Pinpoint the cell where the given text exists, returning its [x, y] midpoint coordinate. 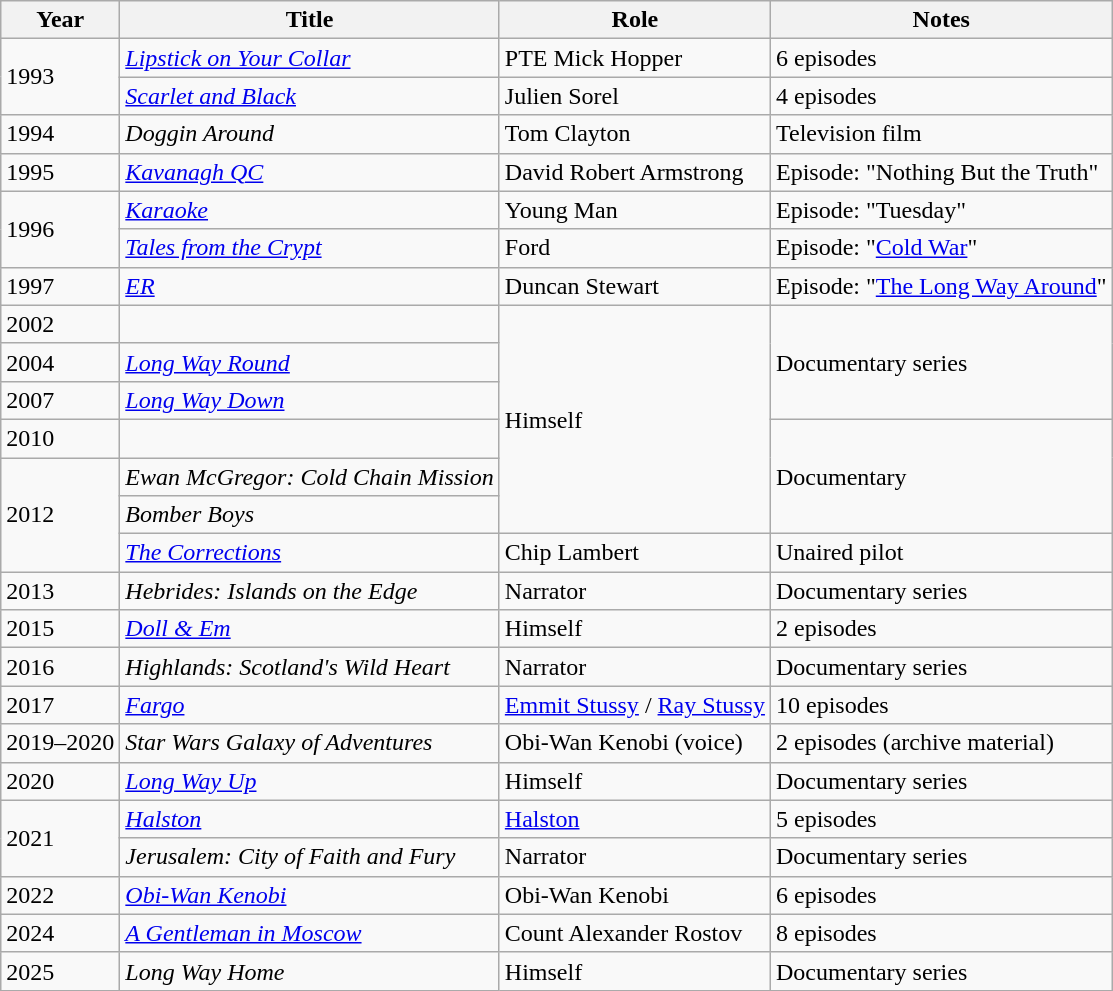
Scarlet and Black [310, 96]
PTE Mick Hopper [634, 58]
4 episodes [941, 96]
Young Man [634, 210]
Ewan McGregor: Cold Chain Mission [310, 477]
Role [634, 20]
1993 [60, 77]
Lipstick on Your Collar [310, 58]
A Gentleman in Moscow [310, 933]
1996 [60, 229]
2017 [60, 705]
Title [310, 20]
8 episodes [941, 933]
2021 [60, 838]
Doll & Em [310, 629]
Bomber Boys [310, 515]
Emmit Stussy / Ray Stussy [634, 705]
Episode: "Cold War" [941, 248]
Episode: "Tuesday" [941, 210]
Long Way Home [310, 971]
Long Way Down [310, 400]
2025 [60, 971]
2015 [60, 629]
Tom Clayton [634, 134]
1997 [60, 286]
Long Way Up [310, 781]
Episode: "Nothing But the Truth" [941, 172]
Julien Sorel [634, 96]
Unaired pilot [941, 553]
2020 [60, 781]
Star Wars Galaxy of Adventures [310, 743]
2013 [60, 591]
Year [60, 20]
Jerusalem: City of Faith and Fury [310, 857]
2024 [60, 933]
Obi-Wan Kenobi (voice) [634, 743]
Duncan Stewart [634, 286]
Long Way Round [310, 362]
Karaoke [310, 210]
2 episodes [941, 629]
Highlands: Scotland's Wild Heart [310, 667]
Hebrides: Islands on the Edge [310, 591]
2010 [60, 438]
Doggin Around [310, 134]
Ford [634, 248]
2012 [60, 515]
Television film [941, 134]
Chip Lambert [634, 553]
1995 [60, 172]
5 episodes [941, 819]
Episode: "The Long Way Around" [941, 286]
10 episodes [941, 705]
2016 [60, 667]
Kavanagh QC [310, 172]
2022 [60, 895]
2007 [60, 400]
2 episodes (archive material) [941, 743]
1994 [60, 134]
Count Alexander Rostov [634, 933]
ER [310, 286]
Documentary [941, 476]
2019–2020 [60, 743]
2002 [60, 324]
Tales from the Crypt [310, 248]
2004 [60, 362]
Fargo [310, 705]
David Robert Armstrong [634, 172]
The Corrections [310, 553]
Notes [941, 20]
